Pinpoint the cell where the given text exists, returning its (X, Y) midpoint coordinate. 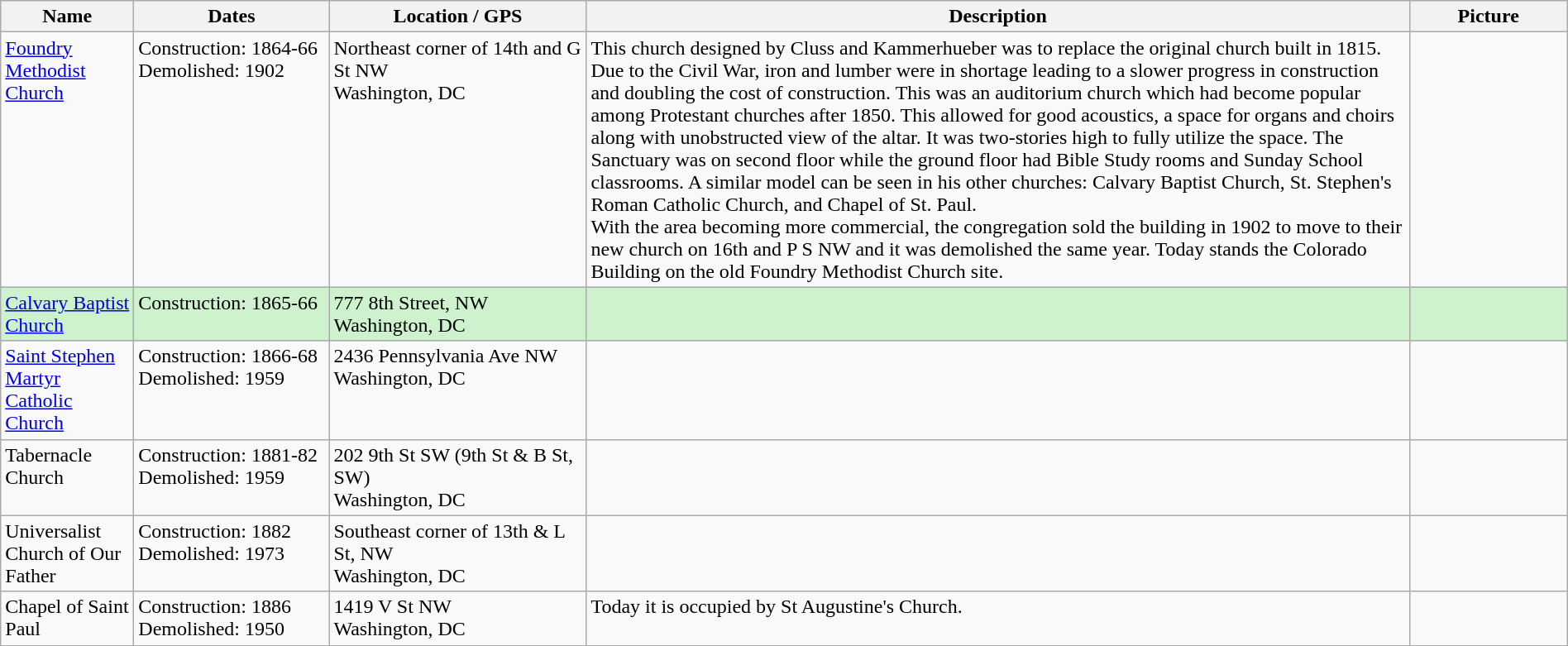
777 8th Street, NW Washington, DC (458, 314)
Location / GPS (458, 17)
2436 Pennsylvania Ave NW Washington, DC (458, 390)
Name (68, 17)
Construction: 1882 Demolished: 1973 (232, 553)
Construction: 1866-68Demolished: 1959 (232, 390)
Picture (1489, 17)
202 9th St SW (9th St & B St, SW) Washington, DC (458, 477)
Construction: 1886 Demolished: 1950 (232, 619)
Universalist Church of Our Father (68, 553)
Dates (232, 17)
1419 V St NW Washington, DC (458, 619)
Foundry Methodist Church (68, 160)
Construction: 1865-66 (232, 314)
Southeast corner of 13th & L St, NW Washington, DC (458, 553)
Today it is occupied by St Augustine's Church. (997, 619)
Chapel of Saint Paul (68, 619)
Description (997, 17)
Tabernacle Church (68, 477)
Saint Stephen Martyr Catholic Church (68, 390)
Construction: 1864-66 Demolished: 1902 (232, 160)
Calvary Baptist Church (68, 314)
Northeast corner of 14th and G St NW Washington, DC (458, 160)
Construction: 1881-82 Demolished: 1959 (232, 477)
